Return (X, Y) of the center of cell containing provided text 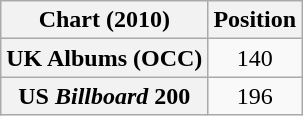
UK Albums (OCC) (104, 58)
196 (255, 96)
Chart (2010) (104, 20)
140 (255, 58)
US Billboard 200 (104, 96)
Position (255, 20)
